Determine the [x, y] coordinate at the center of the cell enclosing the given text.  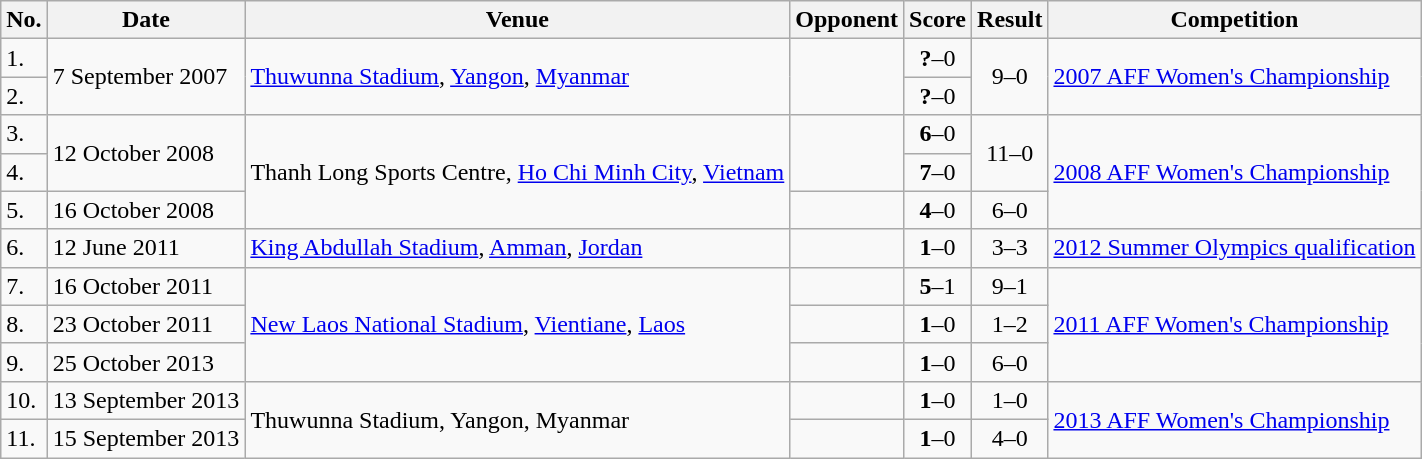
2008 AFF Women's Championship [1234, 172]
2011 AFF Women's Championship [1234, 324]
9–1 [1010, 286]
7 September 2007 [146, 77]
13 September 2013 [146, 400]
11–0 [1010, 153]
23 October 2011 [146, 324]
16 October 2011 [146, 286]
6. [24, 248]
2012 Summer Olympics qualification [1234, 248]
12 June 2011 [146, 248]
Result [1010, 20]
1. [24, 58]
10. [24, 400]
3–3 [1010, 248]
5–1 [938, 286]
9–0 [1010, 77]
12 October 2008 [146, 153]
9. [24, 362]
16 October 2008 [146, 210]
Date [146, 20]
1–2 [1010, 324]
King Abdullah Stadium, Amman, Jordan [518, 248]
Competition [1234, 20]
3. [24, 134]
7. [24, 286]
11. [24, 438]
2007 AFF Women's Championship [1234, 77]
5. [24, 210]
2. [24, 96]
Venue [518, 20]
15 September 2013 [146, 438]
Score [938, 20]
Opponent [847, 20]
25 October 2013 [146, 362]
2013 AFF Women's Championship [1234, 419]
Thanh Long Sports Centre, Ho Chi Minh City, Vietnam [518, 172]
4. [24, 172]
8. [24, 324]
New Laos National Stadium, Vientiane, Laos [518, 324]
No. [24, 20]
7–0 [938, 172]
